Search for the cell housing the specified text and yield its (X, Y) center coordinate. 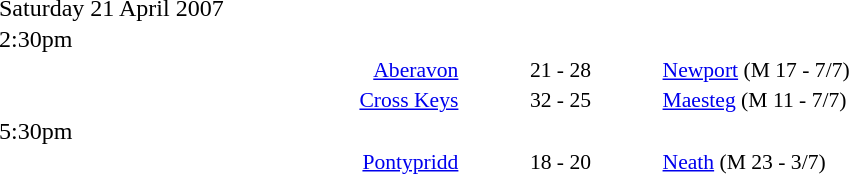
32 - 25 (560, 100)
21 - 28 (560, 70)
